Locate the cell with the specified text and output its [X, Y] center coordinate. 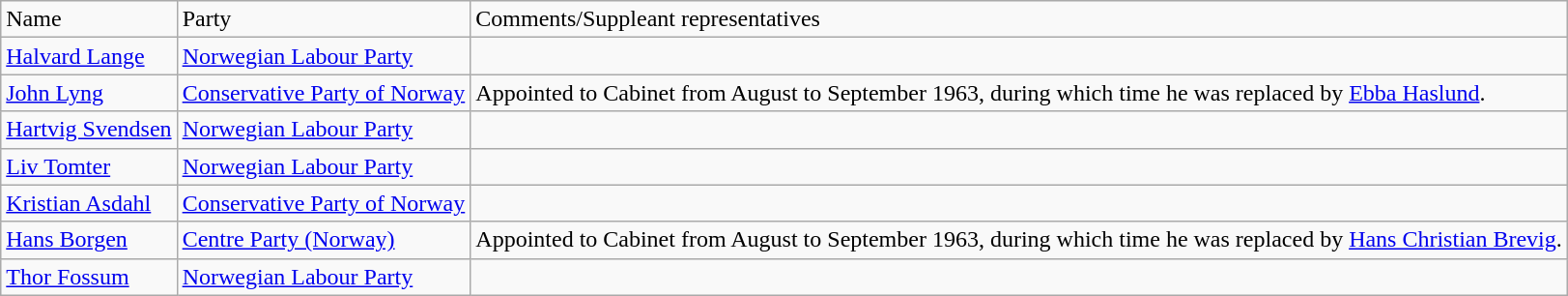
Halvard Lange [89, 56]
Hans Borgen [89, 240]
John Lyng [89, 93]
Liv Tomter [89, 166]
Thor Fossum [89, 277]
Comments/Suppleant representatives [1019, 19]
Party [324, 19]
Appointed to Cabinet from August to September 1963, during which time he was replaced by Ebba Haslund. [1019, 93]
Hartvig Svendsen [89, 130]
Centre Party (Norway) [324, 240]
Kristian Asdahl [89, 203]
Name [89, 19]
Appointed to Cabinet from August to September 1963, during which time he was replaced by Hans Christian Brevig. [1019, 240]
